Locate the cell with the specified text and output its [X, Y] center coordinate. 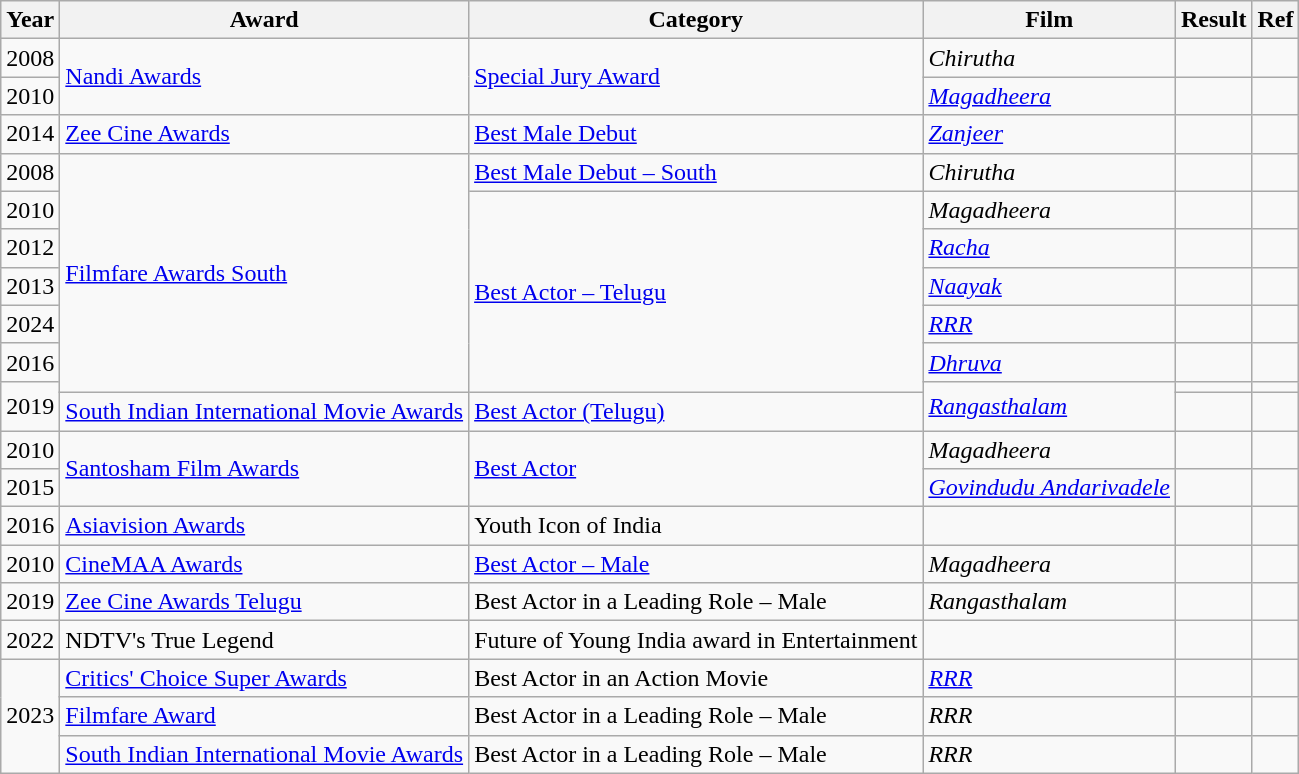
Best Actor – Telugu [696, 292]
Ref [1276, 20]
Racha [1050, 248]
2012 [30, 248]
Nandi Awards [264, 77]
Best Male Debut [696, 134]
Film [1050, 20]
Best Actor (Telugu) [696, 411]
Naayak [1050, 286]
Result [1214, 20]
Zee Cine Awards Telugu [264, 602]
Award [264, 20]
Best Actor [696, 468]
Govindudu Andarivadele [1050, 488]
2024 [30, 324]
2015 [30, 488]
2013 [30, 286]
NDTV's True Legend [264, 640]
Santosham Film Awards [264, 468]
2023 [30, 716]
CineMAA Awards [264, 564]
Zee Cine Awards [264, 134]
Best Male Debut – South [696, 172]
Best Actor – Male [696, 564]
Category [696, 20]
Dhruva [1050, 362]
Youth Icon of India [696, 526]
Special Jury Award [696, 77]
Zanjeer [1050, 134]
Filmfare Award [264, 716]
Year [30, 20]
Critics' Choice Super Awards [264, 678]
Best Actor in an Action Movie [696, 678]
Future of Young India award in Entertainment [696, 640]
2022 [30, 640]
2014 [30, 134]
Filmfare Awards South [264, 272]
Asiavision Awards [264, 526]
